For the text-containing cell, return its midpoint in [x, y] coordinate format. 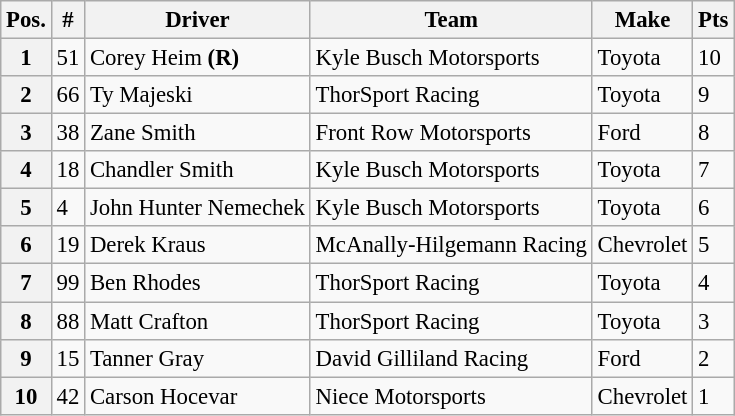
66 [68, 95]
Corey Heim (R) [198, 58]
19 [68, 245]
David Gilliland Racing [451, 358]
99 [68, 283]
15 [68, 358]
51 [68, 58]
Make [642, 20]
Chandler Smith [198, 170]
42 [68, 396]
Team [451, 20]
18 [68, 170]
Ben Rhodes [198, 283]
38 [68, 133]
McAnally-Hilgemann Racing [451, 245]
# [68, 20]
Driver [198, 20]
Pos. [26, 20]
88 [68, 321]
Carson Hocevar [198, 396]
Pts [714, 20]
Ty Majeski [198, 95]
Matt Crafton [198, 321]
Zane Smith [198, 133]
Derek Kraus [198, 245]
Niece Motorsports [451, 396]
Front Row Motorsports [451, 133]
Tanner Gray [198, 358]
John Hunter Nemechek [198, 208]
